Return [x, y] of the center of cell containing provided text 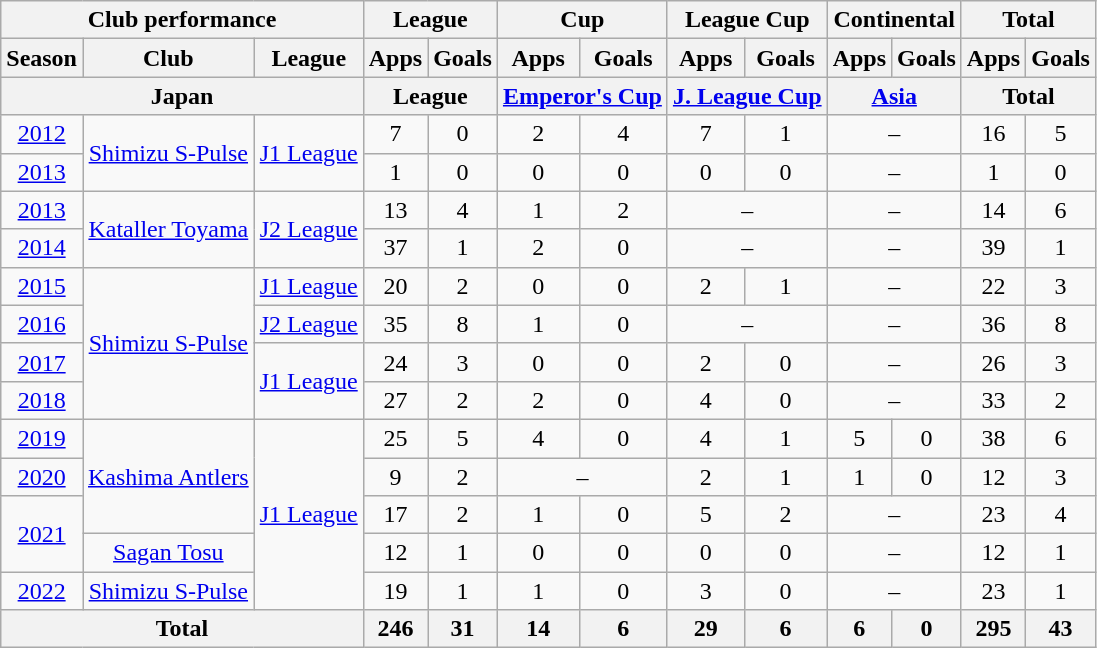
26 [993, 362]
20 [395, 286]
Asia [894, 96]
2018 [42, 400]
43 [1061, 629]
2017 [42, 362]
Sagan Tosu [168, 553]
295 [993, 629]
24 [395, 362]
League Cup [747, 20]
19 [395, 591]
35 [395, 324]
Continental [894, 20]
2016 [42, 324]
Japan [182, 96]
2021 [42, 534]
Kataller Toyama [168, 229]
2020 [42, 477]
246 [395, 629]
38 [993, 438]
17 [395, 515]
9 [395, 477]
22 [993, 286]
13 [395, 210]
25 [395, 438]
Cup [582, 20]
33 [993, 400]
31 [463, 629]
37 [395, 248]
Season [42, 58]
Club [168, 58]
27 [395, 400]
16 [993, 134]
Club performance [182, 20]
Kashima Antlers [168, 476]
2012 [42, 134]
39 [993, 248]
2022 [42, 591]
36 [993, 324]
J. League Cup [747, 96]
2014 [42, 248]
Emperor's Cup [582, 96]
2019 [42, 438]
2015 [42, 286]
29 [706, 629]
